Determine the (x, y) coordinate at the center of the cell enclosing the given text.  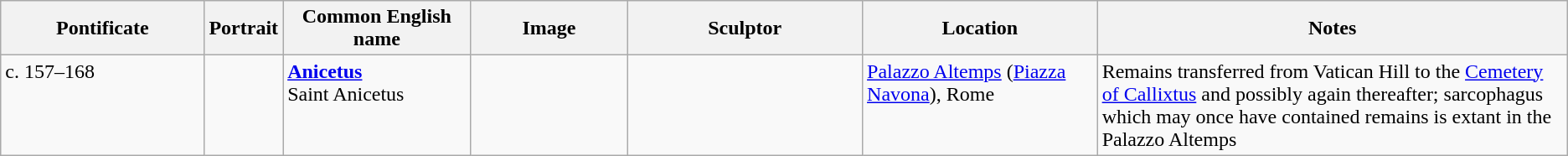
Portrait (244, 29)
Location (980, 29)
Image (549, 29)
Notes (1332, 29)
c. 157–168 (102, 106)
Sculptor (745, 29)
Palazzo Altemps (Piazza Navona), Rome (980, 106)
Common English name (377, 29)
Pontificate (102, 29)
AnicetusSaint Anicetus (377, 106)
